Return the (X, Y) coordinate for the center point of the cell that contains the specified text.  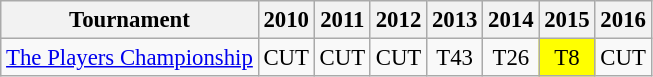
T26 (511, 58)
2016 (623, 20)
The Players Championship (130, 58)
T43 (455, 58)
2013 (455, 20)
2012 (398, 20)
T8 (567, 58)
Tournament (130, 20)
2010 (286, 20)
2011 (342, 20)
2014 (511, 20)
2015 (567, 20)
